Return [X, Y] of the center of cell containing provided text 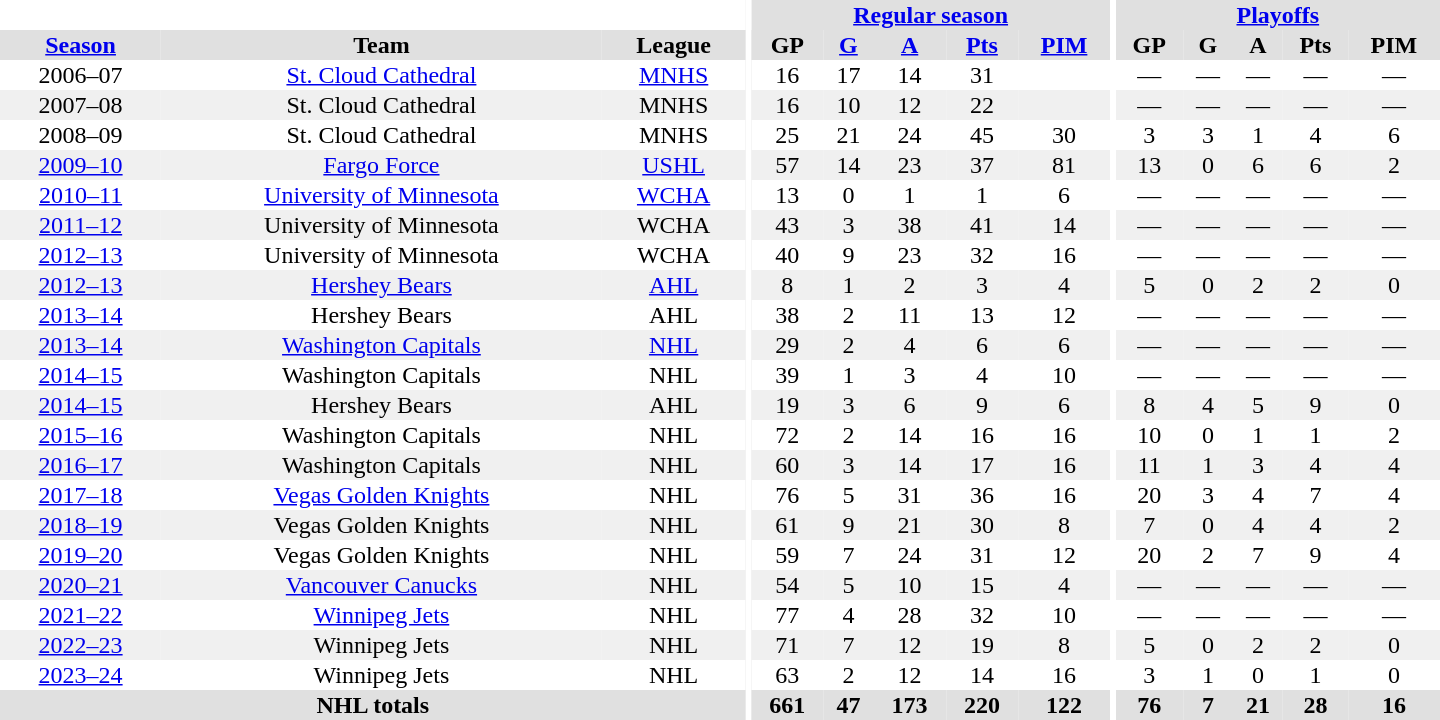
72 [787, 435]
45 [982, 135]
2008–09 [80, 135]
2020–21 [80, 585]
Playoffs [1278, 15]
122 [1064, 705]
Team [381, 45]
15 [982, 585]
2011–12 [80, 225]
2017–18 [80, 495]
77 [787, 615]
2016–17 [80, 465]
54 [787, 585]
2018–19 [80, 525]
43 [787, 225]
37 [982, 165]
220 [982, 705]
63 [787, 675]
40 [787, 255]
USHL [674, 165]
Regular season [930, 15]
2006–07 [80, 75]
36 [982, 495]
2021–22 [80, 615]
Season [80, 45]
60 [787, 465]
League [674, 45]
2007–08 [80, 105]
71 [787, 645]
22 [982, 105]
Fargo Force [381, 165]
29 [787, 345]
81 [1064, 165]
57 [787, 165]
2022–23 [80, 645]
47 [848, 705]
NHL totals [373, 705]
2010–11 [80, 195]
Vancouver Canucks [381, 585]
173 [909, 705]
2015–16 [80, 435]
61 [787, 525]
39 [787, 375]
661 [787, 705]
2023–24 [80, 675]
2019–20 [80, 555]
59 [787, 555]
41 [982, 225]
25 [787, 135]
2009–10 [80, 165]
